Capture the cell that displays the provided text and extract its [X, Y] central coordinate. 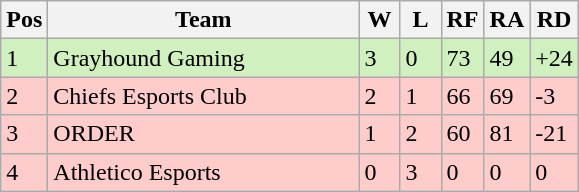
Pos [24, 20]
69 [507, 96]
4 [24, 172]
-3 [554, 96]
-21 [554, 134]
RD [554, 20]
81 [507, 134]
49 [507, 58]
66 [462, 96]
W [380, 20]
Team [204, 20]
RA [507, 20]
L [420, 20]
+24 [554, 58]
RF [462, 20]
ORDER [204, 134]
Athletico Esports [204, 172]
60 [462, 134]
Chiefs Esports Club [204, 96]
73 [462, 58]
Grayhound Gaming [204, 58]
